Identify which cell holds the provided text, then report its (X, Y) central coordinate. 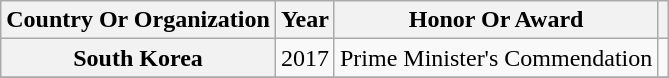
Prime Minister's Commendation (496, 58)
Honor Or Award (496, 20)
South Korea (138, 58)
Year (304, 20)
Country Or Organization (138, 20)
2017 (304, 58)
